Find where the given text appears and provide that cell's center as [X, Y] coordinate. 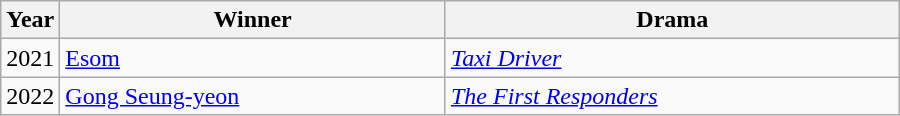
2021 [30, 58]
Drama [672, 20]
2022 [30, 96]
Taxi Driver [672, 58]
Winner [253, 20]
Gong Seung-yeon [253, 96]
The First Responders [672, 96]
Year [30, 20]
Esom [253, 58]
